Determine the [X, Y] coordinate at the center of the cell enclosing the given text.  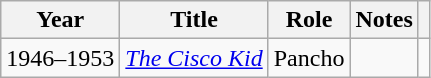
Pancho [309, 58]
The Cisco Kid [194, 58]
Role [309, 20]
Title [194, 20]
Notes [384, 20]
1946–1953 [60, 58]
Year [60, 20]
